Locate the cell with the specified text and output its [X, Y] center coordinate. 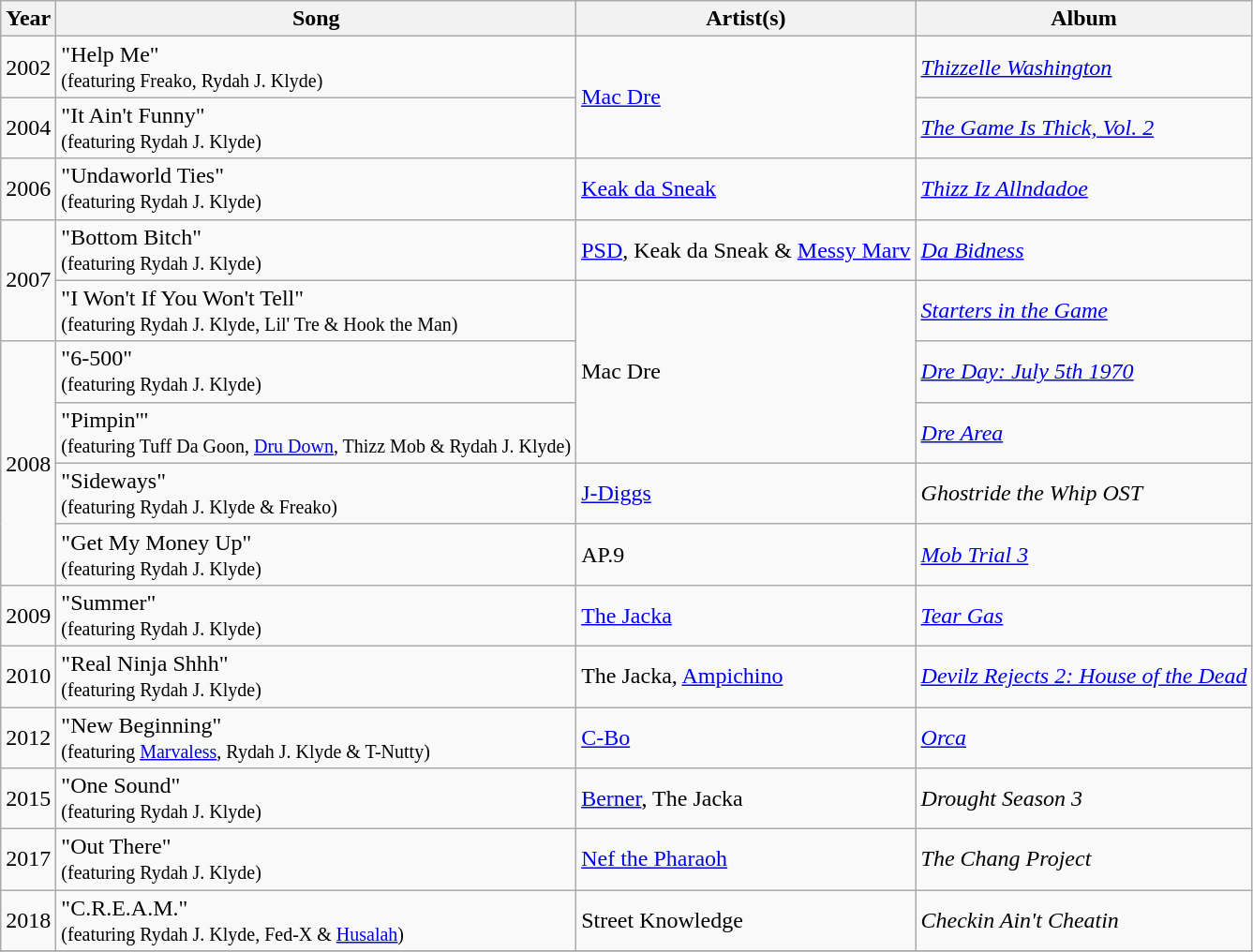
Thizzelle Washington [1083, 67]
Starters in the Game [1083, 311]
"Sideways"(featuring Rydah J. Klyde & Freako) [317, 493]
2006 [28, 189]
"One Sound"(featuring Rydah J. Klyde) [317, 798]
"Get My Money Up"(featuring Rydah J. Klyde) [317, 555]
2012 [28, 736]
"C.R.E.A.M."(featuring Rydah J. Klyde, Fed-X & Husalah) [317, 920]
Berner, The Jacka [746, 798]
"Help Me"(featuring Freako, Rydah J. Klyde) [317, 67]
Nef the Pharaoh [746, 860]
"It Ain't Funny"(featuring Rydah J. Klyde) [317, 127]
2015 [28, 798]
Devilz Rejects 2: House of the Dead [1083, 677]
Dre Area [1083, 433]
The Jacka, Ampichino [746, 677]
"Summer"(featuring Rydah J. Klyde) [317, 615]
Artist(s) [746, 19]
The Chang Project [1083, 860]
PSD, Keak da Sneak & Messy Marv [746, 249]
"Bottom Bitch"(featuring Rydah J. Klyde) [317, 249]
Street Knowledge [746, 920]
2004 [28, 127]
Da Bidness [1083, 249]
Thizz Iz Allndadoe [1083, 189]
2008 [28, 463]
"Real Ninja Shhh"(featuring Rydah J. Klyde) [317, 677]
"New Beginning"(featuring Marvaless, Rydah J. Klyde & T-Nutty) [317, 736]
Year [28, 19]
Drought Season 3 [1083, 798]
Album [1083, 19]
"I Won't If You Won't Tell"(featuring Rydah J. Klyde, Lil' Tre & Hook the Man) [317, 311]
Keak da Sneak [746, 189]
2018 [28, 920]
Orca [1083, 736]
2007 [28, 280]
J-Diggs [746, 493]
Checkin Ain't Cheatin [1083, 920]
"Pimpin'"(featuring Tuff Da Goon, Dru Down, Thizz Mob & Rydah J. Klyde) [317, 433]
C-Bo [746, 736]
Tear Gas [1083, 615]
Mob Trial 3 [1083, 555]
2009 [28, 615]
Dre Day: July 5th 1970 [1083, 371]
2017 [28, 860]
Song [317, 19]
Ghostride the Whip OST [1083, 493]
2002 [28, 67]
"Out There"(featuring Rydah J. Klyde) [317, 860]
AP.9 [746, 555]
"Undaworld Ties"(featuring Rydah J. Klyde) [317, 189]
The Jacka [746, 615]
"6-500"(featuring Rydah J. Klyde) [317, 371]
The Game Is Thick, Vol. 2 [1083, 127]
2010 [28, 677]
